Search for the cell housing the specified text and yield its (X, Y) center coordinate. 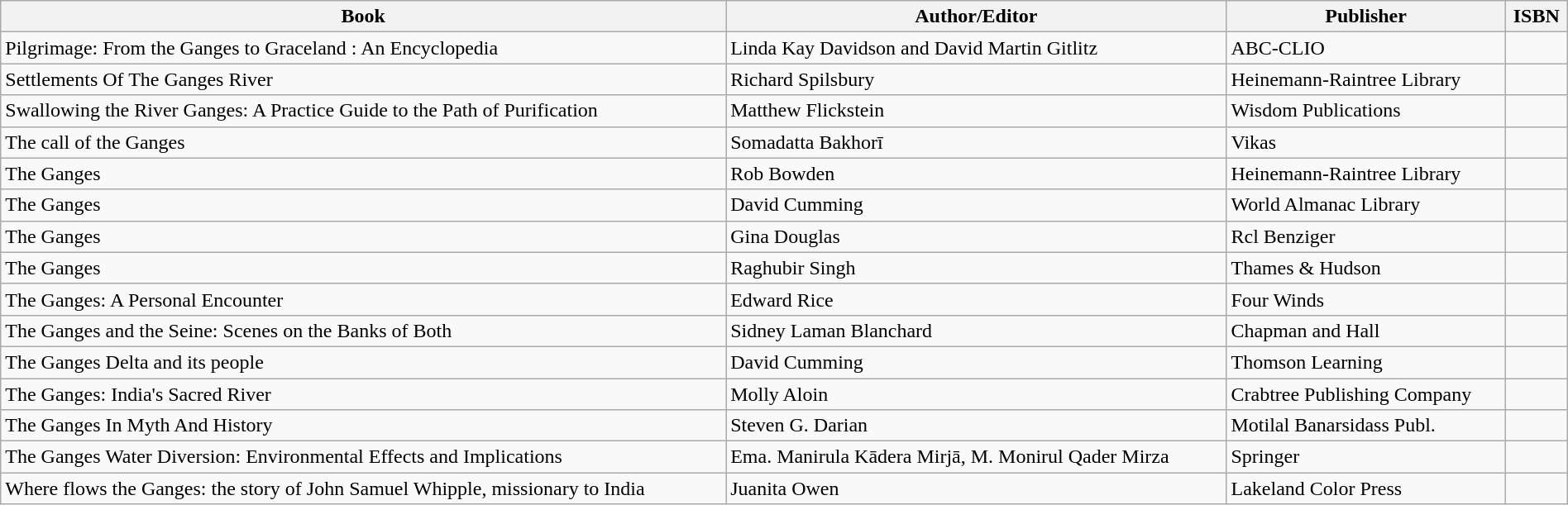
Gina Douglas (976, 236)
Settlements Of The Ganges River (364, 79)
ABC-CLIO (1366, 48)
The Ganges In Myth And History (364, 426)
Steven G. Darian (976, 426)
The Ganges and the Seine: Scenes on the Banks of Both (364, 331)
Where flows the Ganges: the story of John Samuel Whipple, missionary to India (364, 488)
ISBN (1537, 17)
World Almanac Library (1366, 205)
Swallowing the River Ganges: A Practice Guide to the Path of Purification (364, 111)
Springer (1366, 457)
Ema. Manirula Kādera Mirjā, M. Monirul Qader Mirza (976, 457)
Matthew Flickstein (976, 111)
Crabtree Publishing Company (1366, 394)
Lakeland Color Press (1366, 488)
Molly Aloin (976, 394)
Pilgrimage: From the Ganges to Graceland : An Encyclopedia (364, 48)
Wisdom Publications (1366, 111)
Edward Rice (976, 299)
Thomson Learning (1366, 362)
Book (364, 17)
Rob Bowden (976, 174)
The Ganges: India's Sacred River (364, 394)
Linda Kay Davidson and David Martin Gitlitz (976, 48)
Sidney Laman Blanchard (976, 331)
Author/Editor (976, 17)
The Ganges: A Personal Encounter (364, 299)
The call of the Ganges (364, 142)
The Ganges Delta and its people (364, 362)
Four Winds (1366, 299)
Somadatta Bakhorī (976, 142)
The Ganges Water Diversion: Environmental Effects and Implications (364, 457)
Thames & Hudson (1366, 268)
Raghubir Singh (976, 268)
Juanita Owen (976, 488)
Rcl Benziger (1366, 236)
Richard Spilsbury (976, 79)
Motilal Banarsidass Publ. (1366, 426)
Publisher (1366, 17)
Chapman and Hall (1366, 331)
Vikas (1366, 142)
